Extract the (X, Y) coordinate from the center of the cell holding the provided text.  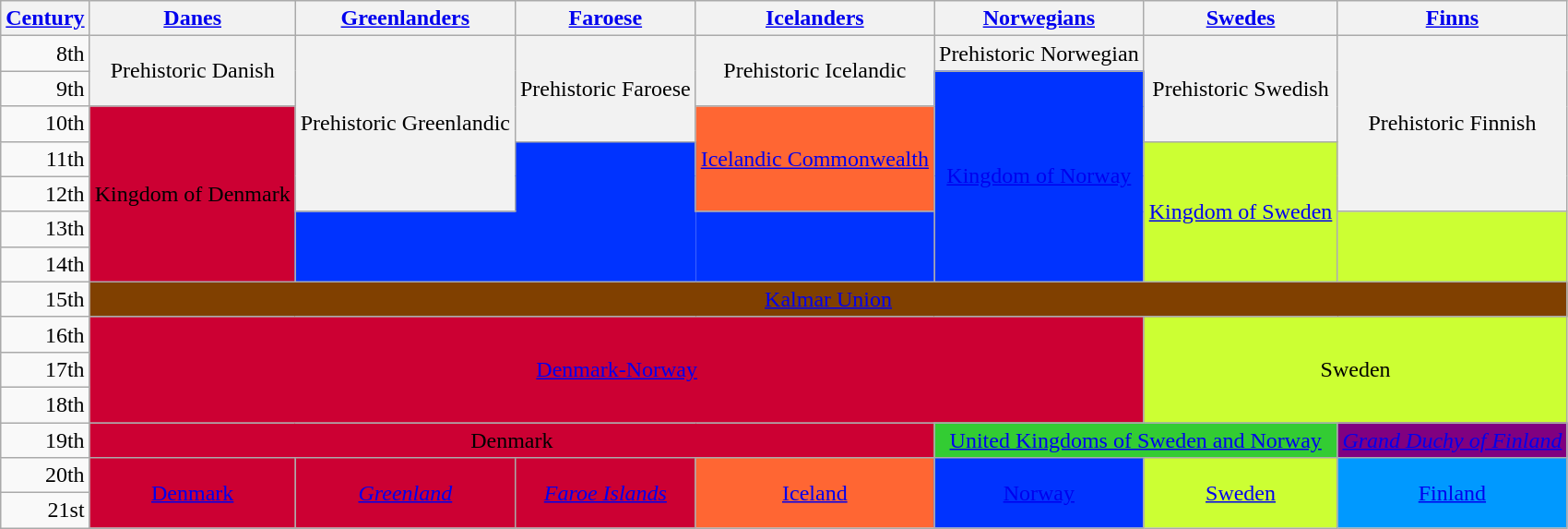
Icelandic Commonwealth (814, 159)
17th (45, 369)
Prehistoric Greenlandic (405, 124)
11th (45, 159)
Prehistoric Faroese (605, 89)
Prehistoric Swedish (1241, 89)
Prehistoric Danish (192, 71)
Prehistoric Finnish (1452, 124)
15th (45, 299)
Swedes (1241, 18)
Century (45, 18)
Grand Duchy of Finland (1452, 440)
21st (45, 511)
Kingdom of Sweden (1241, 211)
Danes (192, 18)
Kalmar Union (828, 299)
9th (45, 89)
Faroe Islands (605, 493)
16th (45, 334)
United Kingdoms of Sweden and Norway (1134, 440)
Norway (1039, 493)
Iceland (814, 493)
13th (45, 229)
Finns (1452, 18)
Faroese (605, 18)
Norwegians (1039, 18)
19th (45, 440)
12th (45, 194)
18th (45, 404)
8th (45, 54)
Prehistoric Norwegian (1039, 54)
20th (45, 475)
Prehistoric Icelandic (814, 71)
10th (45, 124)
Kingdom of Norway (1039, 176)
Finland (1452, 493)
14th (45, 264)
Greenland (405, 493)
Denmark-Norway (616, 369)
Kingdom of Denmark (192, 194)
Greenlanders (405, 18)
Icelanders (814, 18)
